Pinpoint the cell where the given text exists, returning its [X, Y] midpoint coordinate. 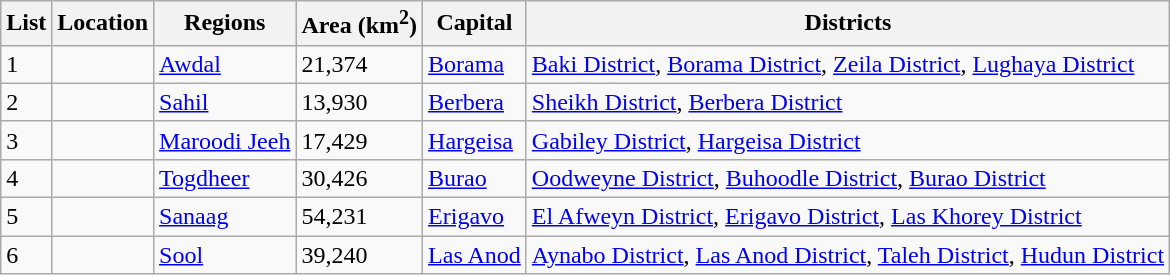
Baki District, Borama District, Zeila District, Lughaya District [848, 64]
Location [103, 24]
21,374 [360, 64]
30,426 [360, 178]
Capital [475, 24]
Hargeisa [475, 140]
Sool [225, 255]
Berbera [475, 102]
39,240 [360, 255]
Borama [475, 64]
Awdal [225, 64]
6 [26, 255]
4 [26, 178]
Erigavo [475, 217]
13,930 [360, 102]
5 [26, 217]
El Afweyn District, Erigavo District, Las Khorey District [848, 217]
3 [26, 140]
Burao [475, 178]
Sheikh District, Berbera District [848, 102]
Togdheer [225, 178]
Regions [225, 24]
Gabiley District, Hargeisa District [848, 140]
Sanaag [225, 217]
1 [26, 64]
Maroodi Jeeh [225, 140]
Oodweyne District, Buhoodle District, Burao District [848, 178]
Districts [848, 24]
Las Anod [475, 255]
Aynabo District, Las Anod District, Taleh District, Hudun District [848, 255]
54,231 [360, 217]
17,429 [360, 140]
Area (km2) [360, 24]
List [26, 24]
Sahil [225, 102]
2 [26, 102]
